Find where the given text appears and provide that cell's center as [x, y] coordinate. 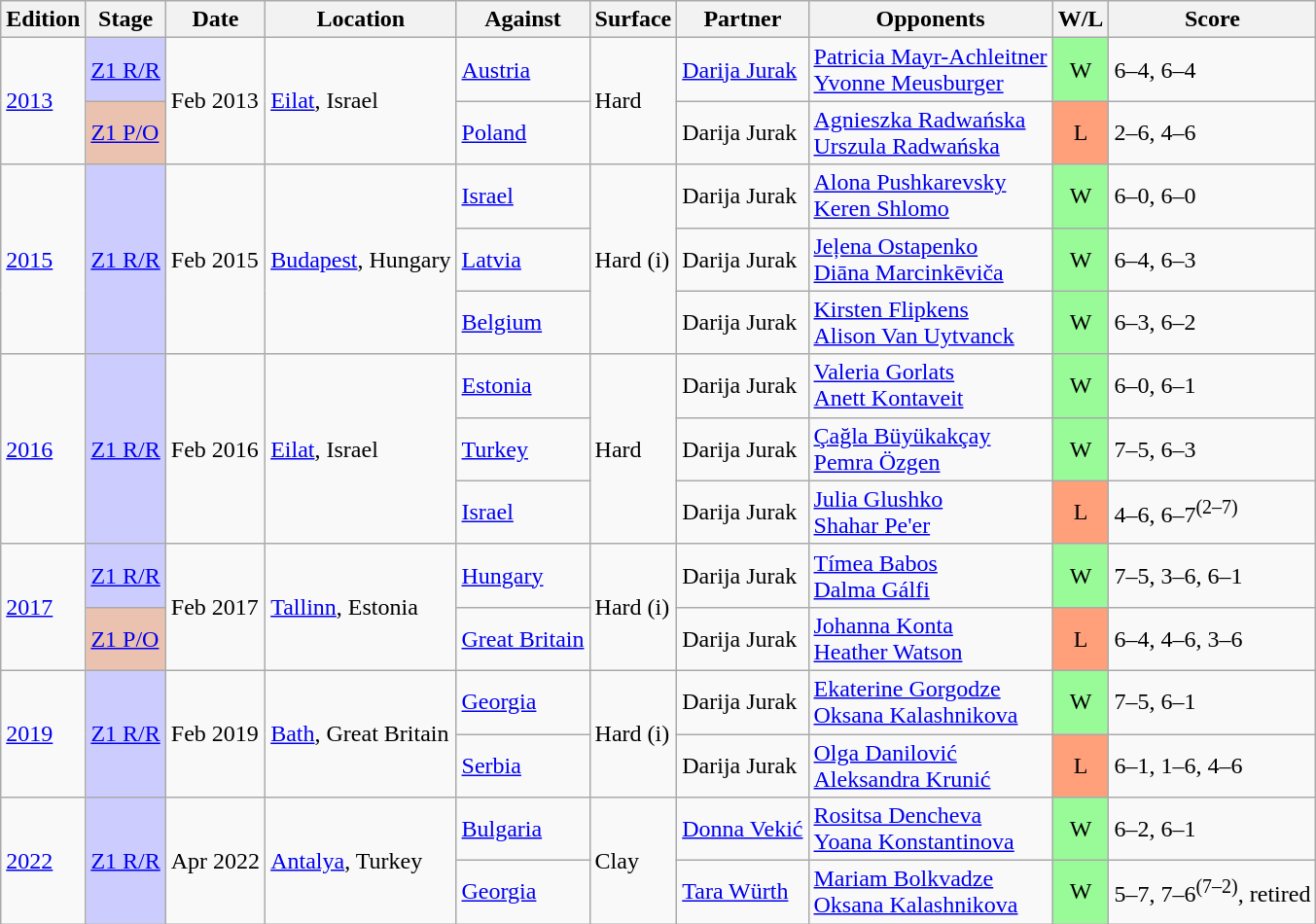
W/L [1081, 19]
Feb 2013 [215, 101]
Clay [633, 861]
Opponents [930, 19]
Ekaterine GorgodzeOksana Kalashnikova [930, 702]
6–4, 6–4 [1212, 70]
Valeria GorlatsAnett Kontaveit [930, 385]
Estonia [523, 385]
Edition [43, 19]
Poland [523, 132]
Partner [743, 19]
Jeļena OstapenkoDiāna Marcinkēviča [930, 259]
2016 [43, 449]
6–0, 6–0 [1212, 196]
4–6, 6–7(2–7) [1212, 512]
Bulgaria [523, 829]
Apr 2022 [215, 861]
Bath, Great Britain [361, 733]
Budapest, Hungary [361, 259]
Score [1212, 19]
7–5, 6–3 [1212, 449]
Feb 2017 [215, 607]
Olga DanilovićAleksandra Krunić [930, 764]
Patricia Mayr-AchleitnerYvonne Meusburger [930, 70]
6–4, 4–6, 3–6 [1212, 638]
6–3, 6–2 [1212, 323]
Julia GlushkoShahar Pe'er [930, 512]
Antalya, Turkey [361, 861]
7–5, 6–1 [1212, 702]
6–4, 6–3 [1212, 259]
Turkey [523, 449]
Donna Vekić [743, 829]
Date [215, 19]
Feb 2015 [215, 259]
Kirsten FlipkensAlison Van Uytvanck [930, 323]
Hungary [523, 576]
Stage [125, 19]
Austria [523, 70]
Tímea BabosDalma Gálfi [930, 576]
Tallinn, Estonia [361, 607]
Feb 2019 [215, 733]
6–1, 1–6, 4–6 [1212, 764]
2017 [43, 607]
Great Britain [523, 638]
Tara Würth [743, 893]
7–5, 3–6, 6–1 [1212, 576]
Agnieszka RadwańskaUrszula Radwańska [930, 132]
Latvia [523, 259]
Feb 2016 [215, 449]
2013 [43, 101]
Çağla BüyükakçayPemra Özgen [930, 449]
Belgium [523, 323]
6–0, 6–1 [1212, 385]
Serbia [523, 764]
Rositsa DenchevaYoana Konstantinova [930, 829]
5–7, 7–6(7–2), retired [1212, 893]
2–6, 4–6 [1212, 132]
2022 [43, 861]
2015 [43, 259]
Mariam BolkvadzeOksana Kalashnikova [930, 893]
2019 [43, 733]
Alona PushkarevskyKeren Shlomo [930, 196]
Johanna KontaHeather Watson [930, 638]
Against [523, 19]
Location [361, 19]
Surface [633, 19]
6–2, 6–1 [1212, 829]
